Output the [X, Y] coordinate of the center of the cell containing the given text.  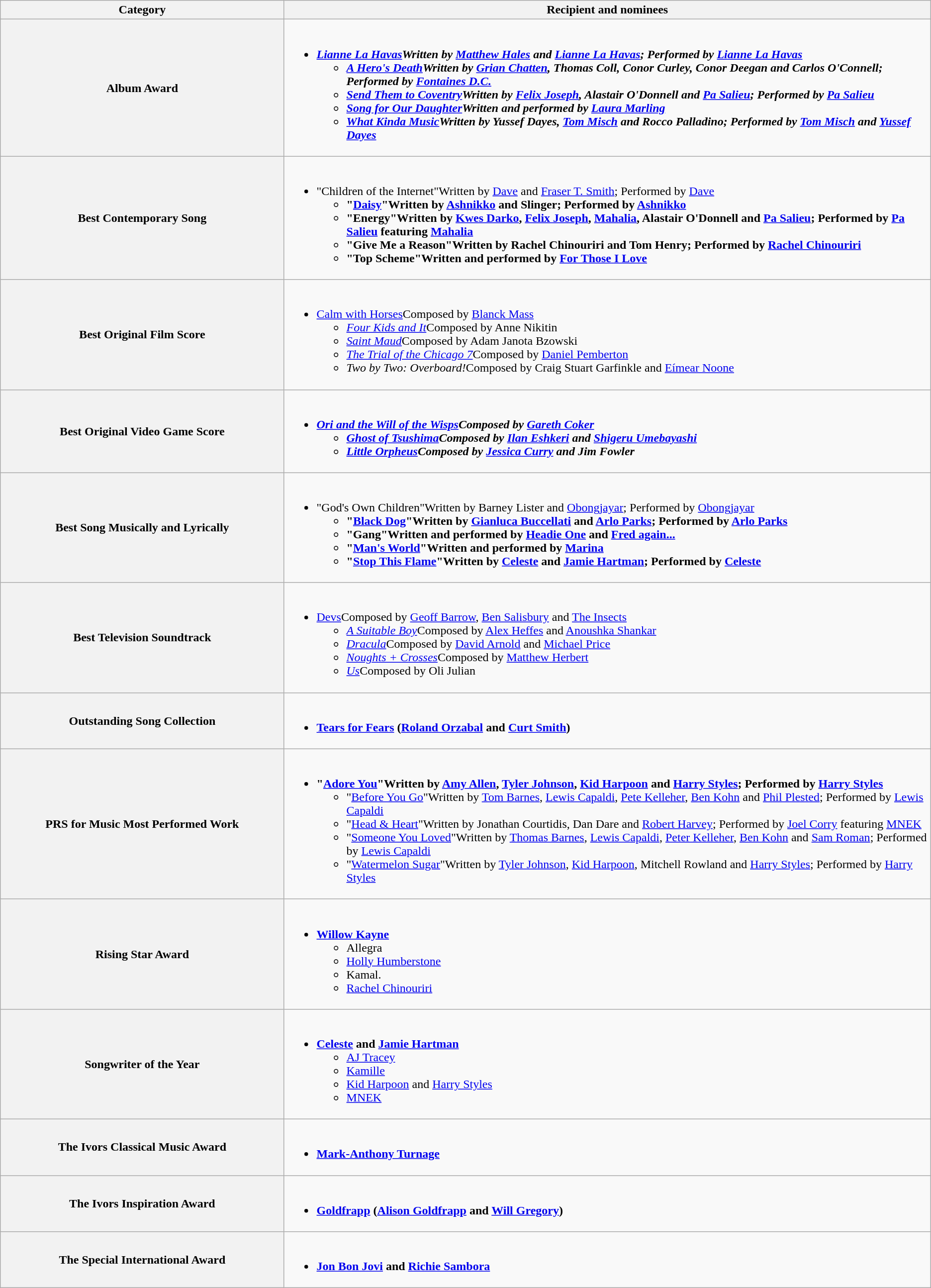
Album Award [142, 88]
The Ivors Classical Music Award [142, 1147]
The Special International Award [142, 1260]
Celeste and Jamie HartmanAJ TraceyKamilleKid Harpoon and Harry StylesMNEK [607, 1064]
Recipient and nominees [607, 10]
Mark-Anthony Turnage [607, 1147]
Best Song Musically and Lyrically [142, 527]
Best Television Soundtrack [142, 638]
Outstanding Song Collection [142, 720]
Best Original Film Score [142, 334]
Best Original Video Game Score [142, 431]
Tears for Fears (Roland Orzabal and Curt Smith) [607, 720]
Rising Star Award [142, 954]
Best Contemporary Song [142, 218]
Jon Bon Jovi and Richie Sambora [607, 1260]
Goldfrapp (Alison Goldfrapp and Will Gregory) [607, 1203]
Willow KayneAllegraHolly HumberstoneKamal.Rachel Chinouriri [607, 954]
Songwriter of the Year [142, 1064]
PRS for Music Most Performed Work [142, 824]
Category [142, 10]
The Ivors Inspiration Award [142, 1203]
